Identify which cell holds the provided text, then report its [x, y] central coordinate. 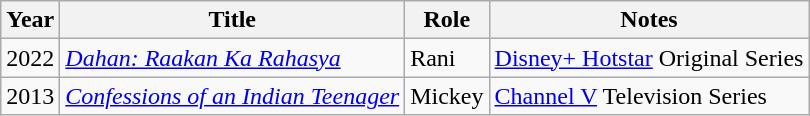
Notes [649, 20]
Rani [447, 58]
Channel V Television Series [649, 96]
2013 [30, 96]
Dahan: Raakan Ka Rahasya [232, 58]
2022 [30, 58]
Role [447, 20]
Year [30, 20]
Mickey [447, 96]
Confessions of an Indian Teenager [232, 96]
Disney+ Hotstar Original Series [649, 58]
Title [232, 20]
